Return [X, Y] of the center of cell containing provided text 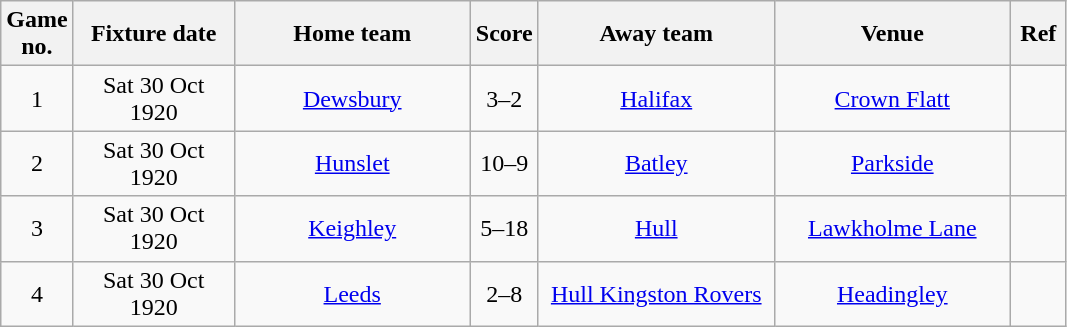
Score [504, 34]
Venue [892, 34]
Game no. [37, 34]
1 [37, 98]
3–2 [504, 98]
10–9 [504, 164]
Hull [656, 228]
Hunslet [352, 164]
Headingley [892, 294]
Away team [656, 34]
2 [37, 164]
Parkside [892, 164]
Home team [352, 34]
Crown Flatt [892, 98]
Halifax [656, 98]
4 [37, 294]
Batley [656, 164]
Lawkholme Lane [892, 228]
Dewsbury [352, 98]
Hull Kingston Rovers [656, 294]
3 [37, 228]
Keighley [352, 228]
Fixture date [154, 34]
Ref [1038, 34]
2–8 [504, 294]
Leeds [352, 294]
5–18 [504, 228]
